Extract the (x, y) coordinate from the center of the cell holding the provided text.  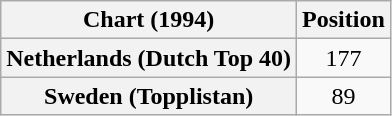
Chart (1994) (149, 20)
177 (344, 58)
89 (344, 96)
Sweden (Topplistan) (149, 96)
Position (344, 20)
Netherlands (Dutch Top 40) (149, 58)
